Output the (x, y) coordinate of the center of the cell containing the given text.  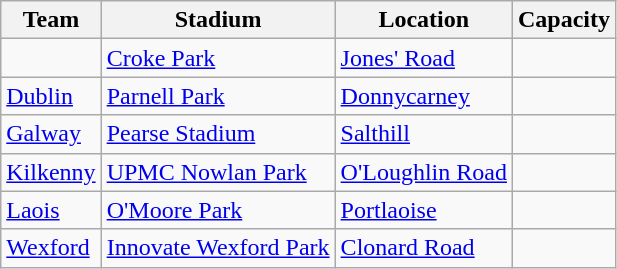
Jones' Road (424, 58)
Salthill (424, 134)
Location (424, 20)
Team (51, 20)
O'Loughlin Road (424, 172)
Dublin (51, 96)
Croke Park (218, 58)
Galway (51, 134)
Innovate Wexford Park (218, 248)
Donnycarney (424, 96)
UPMC Nowlan Park (218, 172)
Pearse Stadium (218, 134)
Stadium (218, 20)
Portlaoise (424, 210)
Laois (51, 210)
Clonard Road (424, 248)
Kilkenny (51, 172)
Wexford (51, 248)
O'Moore Park (218, 210)
Capacity (564, 20)
Parnell Park (218, 96)
